Capture the cell that displays the provided text and extract its [x, y] central coordinate. 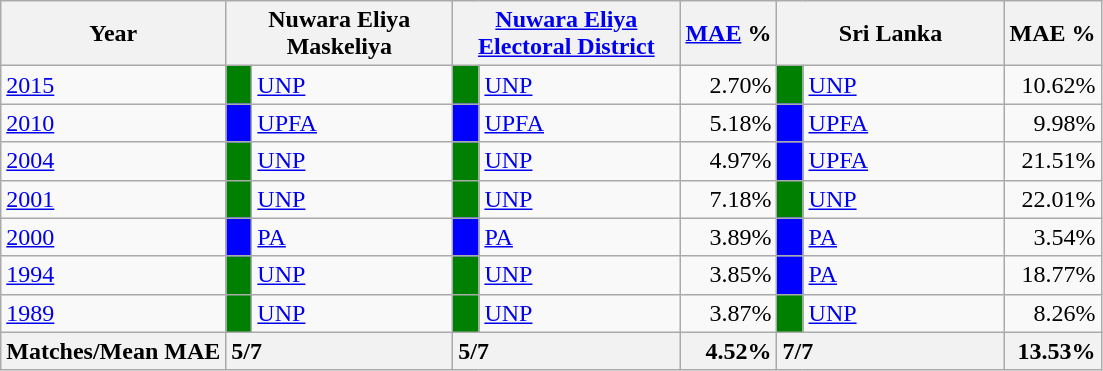
1989 [114, 313]
18.77% [1052, 275]
Nuwara Eliya Electoral District [566, 34]
3.87% [728, 313]
2.70% [728, 85]
5.18% [728, 123]
Nuwara Eliya Maskeliya [340, 34]
Sri Lanka [890, 34]
7/7 [890, 351]
3.85% [728, 275]
1994 [114, 275]
8.26% [1052, 313]
22.01% [1052, 199]
4.97% [728, 161]
2000 [114, 237]
3.54% [1052, 237]
Matches/Mean MAE [114, 351]
21.51% [1052, 161]
Year [114, 34]
2004 [114, 161]
2015 [114, 85]
13.53% [1052, 351]
9.98% [1052, 123]
2010 [114, 123]
7.18% [728, 199]
3.89% [728, 237]
4.52% [728, 351]
10.62% [1052, 85]
2001 [114, 199]
